Extract the (X, Y) coordinate from the center of the cell holding the provided text.  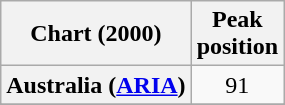
Peakposition (237, 34)
Australia (ARIA) (96, 85)
Chart (2000) (96, 34)
91 (237, 85)
